Capture the cell that displays the provided text and extract its (x, y) central coordinate. 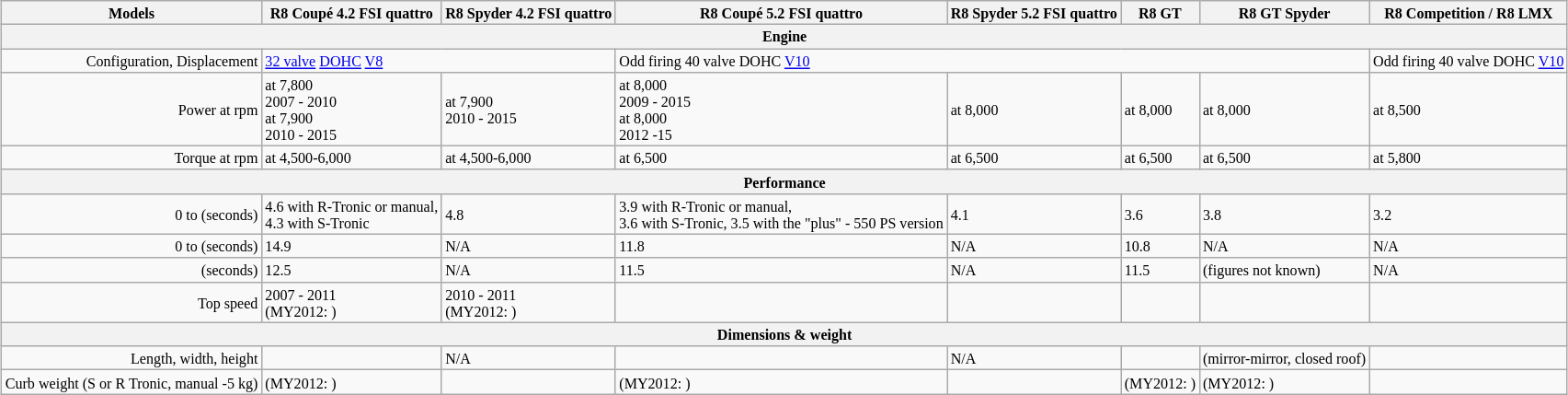
at 8,0002009 - 2015 at 8,0002012 -15 (781, 110)
10.8 (1161, 246)
Engine (785, 37)
3.6 (1161, 214)
Power at rpm (132, 110)
14.9 (351, 246)
Configuration, Displacement (132, 61)
Top speed (132, 302)
at 7,8002007 - 2010 at 7,9002010 - 2015 (351, 110)
Curb weight (S or R Tronic, manual -5 kg) (132, 382)
R8 Coupé 4.2 FSI quattro (351, 13)
4.6 with R-Tronic or manual,4.3 with S-Tronic (351, 214)
Length, width, height (132, 358)
(seconds) (132, 270)
4.8 (528, 214)
at 7,9002010 - 2015 (528, 110)
2010 - 2011(MY2012: ) (528, 302)
3.9 with R-Tronic or manual,3.6 with S-Tronic, 3.5 with the "plus" - 550 PS version (781, 214)
2007 - 2011(MY2012: ) (351, 302)
R8 Coupé 5.2 FSI quattro (781, 13)
R8 Competition / R8 LMX (1468, 13)
11.8 (781, 246)
R8 GT Spyder (1284, 13)
3.8 (1284, 214)
Torque at rpm (132, 157)
12.5 (351, 270)
Dimensions & weight (785, 334)
R8 GT (1161, 13)
at 5,800 (1468, 157)
R8 Spyder 4.2 FSI quattro (528, 13)
R8 Spyder 5.2 FSI quattro (1034, 13)
Performance (785, 181)
4.1 (1034, 214)
(mirror-mirror, closed roof) (1284, 358)
(figures not known) (1284, 270)
3.2 (1468, 214)
Models (132, 13)
32 valve DOHC V8 (438, 61)
at 8,500 (1468, 110)
